Capture the cell that displays the provided text and extract its [X, Y] central coordinate. 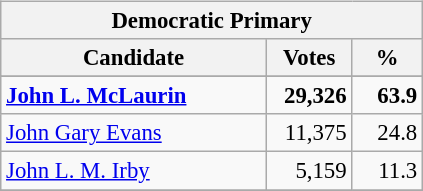
11.3 [388, 171]
John L. M. Irby [134, 171]
24.8 [388, 133]
John L. McLaurin [134, 96]
John Gary Evans [134, 133]
Democratic Primary [212, 21]
Votes [309, 58]
29,326 [309, 96]
63.9 [388, 96]
% [388, 58]
Candidate [134, 58]
5,159 [309, 171]
11,375 [309, 133]
